Find where the given text appears and provide that cell's center as [x, y] coordinate. 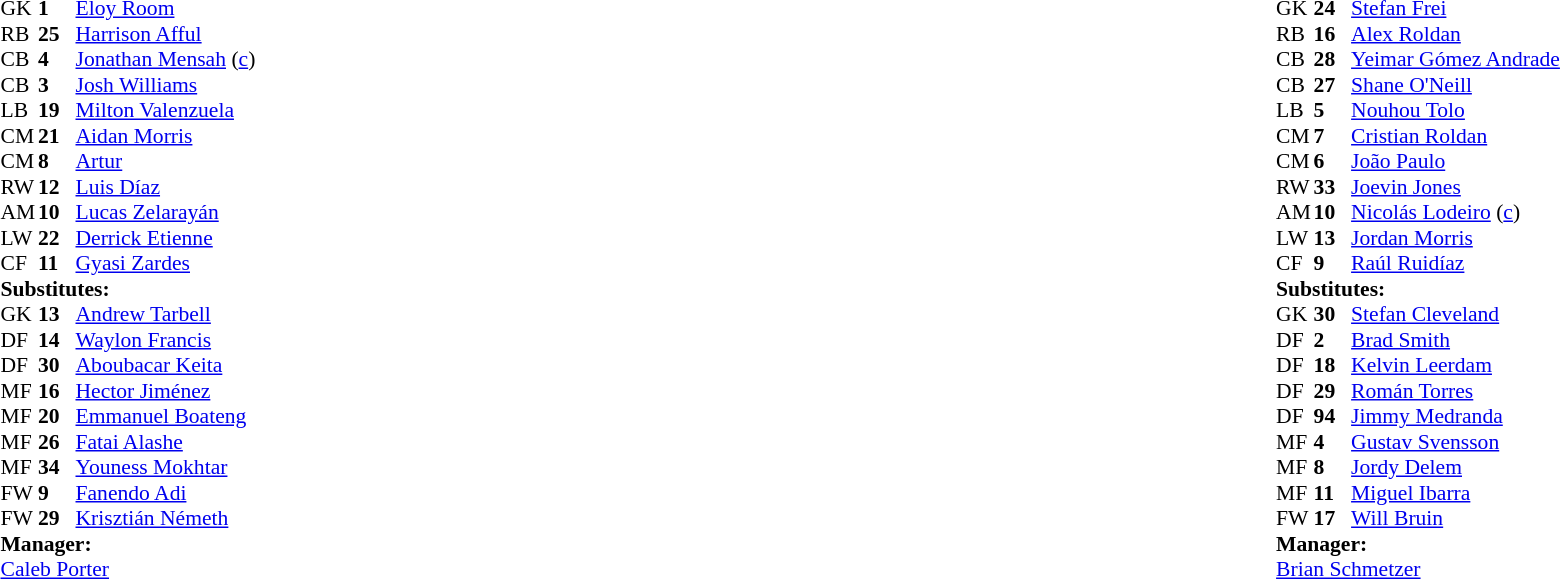
Stefan Cleveland [1456, 315]
Yeimar Gómez Andrade [1456, 59]
Gyasi Zardes [166, 263]
João Paulo [1456, 161]
Nouhou Tolo [1456, 111]
Jordan Morris [1456, 238]
Shane O'Neill [1456, 85]
19 [57, 111]
2 [1333, 340]
Milton Valenzuela [166, 111]
25 [57, 34]
Fatai Alashe [166, 442]
Youness Mokhtar [166, 467]
7 [1333, 136]
5 [1333, 111]
Andrew Tarbell [166, 315]
12 [57, 187]
14 [57, 340]
Lucas Zelarayán [166, 213]
Emmanuel Boateng [166, 417]
Román Torres [1456, 391]
6 [1333, 161]
Jimmy Medranda [1456, 417]
Miguel Ibarra [1456, 493]
27 [1333, 85]
Nicolás Lodeiro (c) [1456, 213]
Raúl Ruidíaz [1456, 263]
Aidan Morris [166, 136]
Kelvin Leerdam [1456, 365]
20 [57, 417]
22 [57, 238]
18 [1333, 365]
Krisztián Németh [166, 519]
Hector Jiménez [166, 391]
Fanendo Adi [166, 493]
Luis Díaz [166, 187]
33 [1333, 187]
Gustav Svensson [1456, 442]
Artur [166, 161]
Aboubacar Keita [166, 365]
Jonathan Mensah (c) [166, 59]
Jordy Delem [1456, 467]
28 [1333, 59]
Brad Smith [1456, 340]
21 [57, 136]
94 [1333, 417]
Alex Roldan [1456, 34]
3 [57, 85]
Josh Williams [166, 85]
34 [57, 467]
Will Bruin [1456, 519]
17 [1333, 519]
Waylon Francis [166, 340]
Cristian Roldan [1456, 136]
Derrick Etienne [166, 238]
26 [57, 442]
Harrison Afful [166, 34]
Joevin Jones [1456, 187]
